Find where the given text appears and provide that cell's center as [X, Y] coordinate. 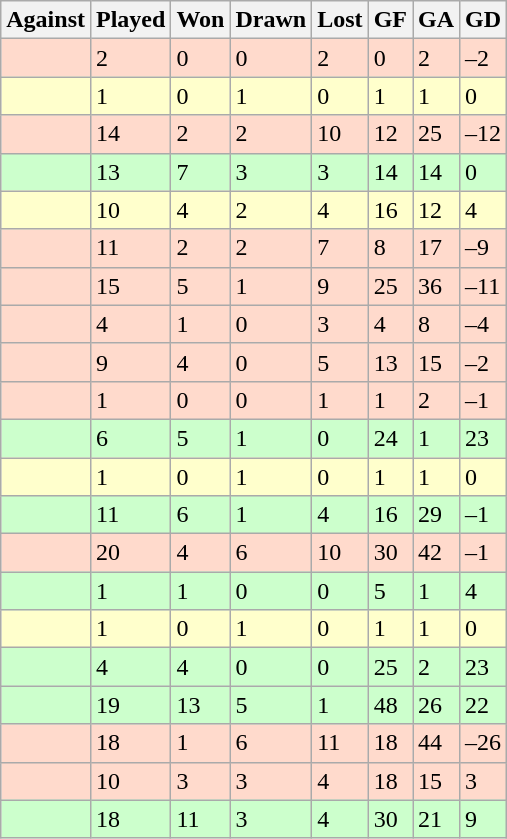
GA [436, 20]
17 [436, 248]
36 [436, 286]
GF [390, 20]
Against [46, 20]
–4 [484, 324]
48 [390, 705]
29 [436, 515]
Lost [340, 20]
44 [436, 743]
–12 [484, 134]
Played [130, 20]
26 [436, 705]
20 [130, 553]
GD [484, 20]
–11 [484, 286]
–26 [484, 743]
42 [436, 553]
–9 [484, 248]
24 [390, 438]
21 [436, 819]
22 [484, 705]
Drawn [271, 20]
Won [200, 20]
19 [130, 705]
